For the text-containing cell, return its midpoint in [X, Y] coordinate format. 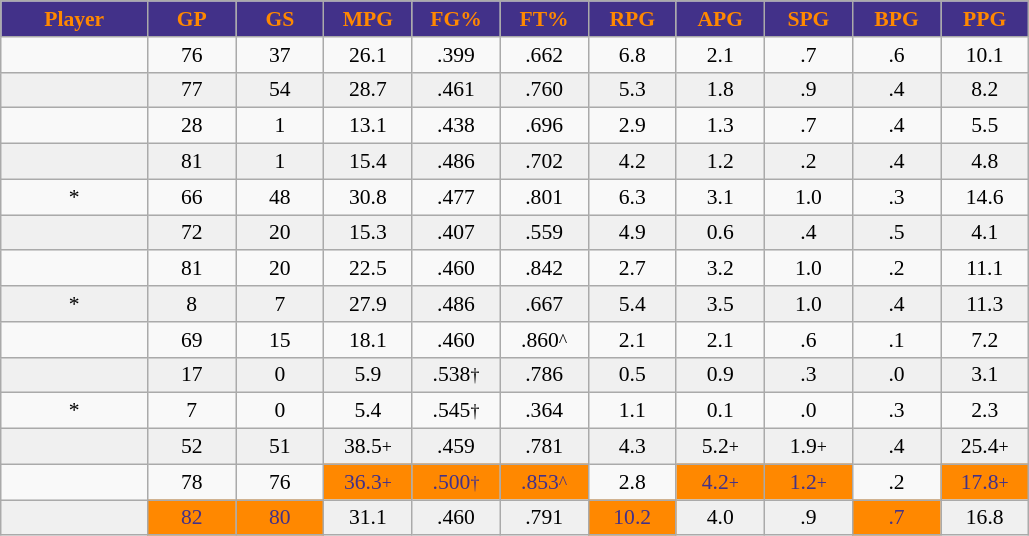
0.6 [720, 233]
26.1 [368, 55]
14.6 [985, 197]
28 [192, 126]
.781 [544, 447]
22.5 [368, 269]
.1 [896, 340]
27.9 [368, 304]
0.9 [720, 375]
2.8 [632, 482]
4.2+ [720, 482]
48 [280, 197]
.760 [544, 90]
36.3+ [368, 482]
4.9 [632, 233]
3.2 [720, 269]
.786 [544, 375]
4.3 [632, 447]
11.3 [985, 304]
4.2 [632, 162]
.559 [544, 233]
1.2 [720, 162]
FG% [456, 19]
66 [192, 197]
6.8 [632, 55]
1.3 [720, 126]
.662 [544, 55]
4.1 [985, 233]
8.2 [985, 90]
.791 [544, 518]
6.3 [632, 197]
.5 [896, 233]
51 [280, 447]
11.1 [985, 269]
.364 [544, 411]
4.0 [720, 518]
1.8 [720, 90]
0.5 [632, 375]
.459 [456, 447]
.500† [456, 482]
5.3 [632, 90]
.461 [456, 90]
10.2 [632, 518]
.696 [544, 126]
1.1 [632, 411]
15.4 [368, 162]
31.1 [368, 518]
13.1 [368, 126]
.477 [456, 197]
69 [192, 340]
PPG [985, 19]
1.9+ [808, 447]
2.9 [632, 126]
SPG [808, 19]
3.5 [720, 304]
54 [280, 90]
.860^ [544, 340]
25.4+ [985, 447]
4.8 [985, 162]
77 [192, 90]
.801 [544, 197]
.538† [456, 375]
52 [192, 447]
2.3 [985, 411]
5.5 [985, 126]
APG [720, 19]
37 [280, 55]
80 [280, 518]
72 [192, 233]
16.8 [985, 518]
7.2 [985, 340]
0.1 [720, 411]
78 [192, 482]
.399 [456, 55]
RPG [632, 19]
.438 [456, 126]
15 [280, 340]
GP [192, 19]
28.7 [368, 90]
8 [192, 304]
1.2+ [808, 482]
30.8 [368, 197]
15.3 [368, 233]
17 [192, 375]
17.8+ [985, 482]
.853^ [544, 482]
.842 [544, 269]
.545† [456, 411]
82 [192, 518]
Player [74, 19]
BPG [896, 19]
2.7 [632, 269]
.667 [544, 304]
18.1 [368, 340]
MPG [368, 19]
GS [280, 19]
10.1 [985, 55]
.407 [456, 233]
.702 [544, 162]
5.2+ [720, 447]
5.9 [368, 375]
FT% [544, 19]
38.5+ [368, 447]
